Return the [X, Y] coordinate for the center point of the cell that contains the specified text.  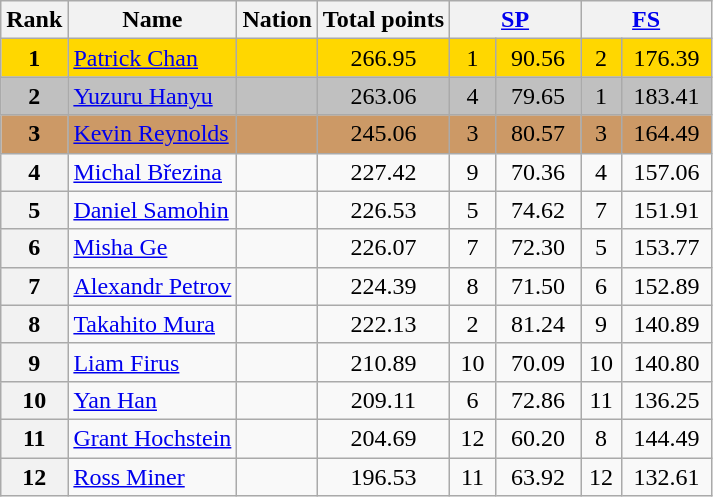
Total points [383, 20]
60.20 [538, 438]
Daniel Samohin [152, 210]
72.86 [538, 400]
Rank [34, 20]
226.53 [383, 210]
196.53 [383, 477]
157.06 [667, 172]
210.89 [383, 362]
140.80 [667, 362]
245.06 [383, 134]
Patrick Chan [152, 58]
Nation [277, 20]
72.30 [538, 248]
136.25 [667, 400]
Alexandr Petrov [152, 286]
Ross Miner [152, 477]
266.95 [383, 58]
222.13 [383, 324]
Grant Hochstein [152, 438]
209.11 [383, 400]
90.56 [538, 58]
144.49 [667, 438]
Kevin Reynolds [152, 134]
Yan Han [152, 400]
Misha Ge [152, 248]
80.57 [538, 134]
71.50 [538, 286]
140.89 [667, 324]
70.09 [538, 362]
151.91 [667, 210]
226.07 [383, 248]
Michal Březina [152, 172]
227.42 [383, 172]
Yuzuru Hanyu [152, 96]
Liam Firus [152, 362]
Name [152, 20]
SP [516, 20]
Takahito Mura [152, 324]
152.89 [667, 286]
183.41 [667, 96]
70.36 [538, 172]
FS [646, 20]
164.49 [667, 134]
63.92 [538, 477]
153.77 [667, 248]
263.06 [383, 96]
224.39 [383, 286]
81.24 [538, 324]
74.62 [538, 210]
176.39 [667, 58]
204.69 [383, 438]
132.61 [667, 477]
79.65 [538, 96]
